Return the [x, y] coordinate for the center point of the cell that contains the specified text.  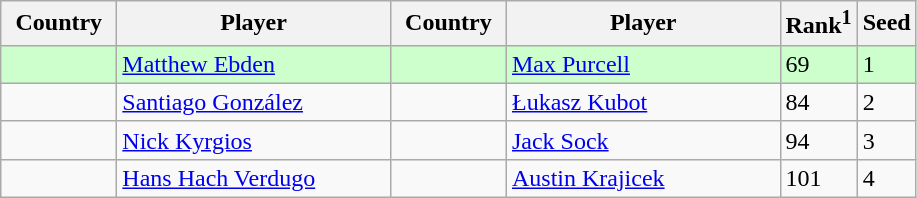
Łukasz Kubot [643, 102]
Jack Sock [643, 140]
101 [818, 178]
Max Purcell [643, 64]
69 [818, 64]
Matthew Ebden [254, 64]
1 [886, 64]
Santiago González [254, 102]
84 [818, 102]
Seed [886, 24]
Hans Hach Verdugo [254, 178]
2 [886, 102]
Rank1 [818, 24]
4 [886, 178]
Nick Kyrgios [254, 140]
Austin Krajicek [643, 178]
3 [886, 140]
94 [818, 140]
